Capture the cell that displays the provided text and extract its [X, Y] central coordinate. 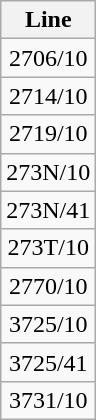
3725/41 [48, 362]
3725/10 [48, 324]
2719/10 [48, 134]
2770/10 [48, 286]
273T/10 [48, 248]
273N/10 [48, 172]
2714/10 [48, 96]
Line [48, 20]
3731/10 [48, 400]
273N/41 [48, 210]
2706/10 [48, 58]
